Return the [x, y] coordinate for the center point of the cell that contains the specified text.  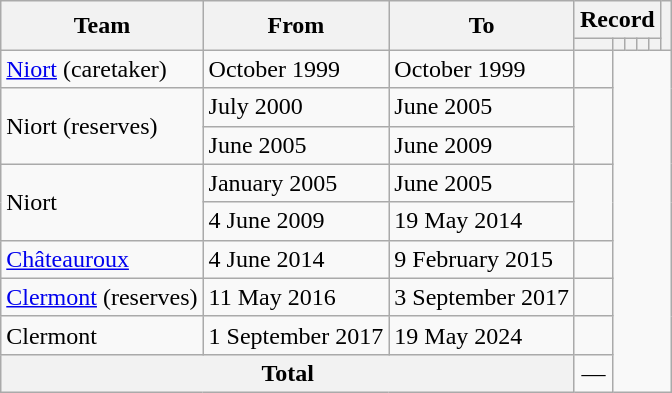
Record [617, 20]
July 2000 [296, 107]
19 May 2014 [482, 221]
19 May 2024 [482, 335]
Clermont [102, 335]
Total [288, 373]
4 June 2009 [296, 221]
Châteauroux [102, 259]
From [296, 26]
3 September 2017 [482, 297]
Clermont (reserves) [102, 297]
January 2005 [296, 183]
4 June 2014 [296, 259]
11 May 2016 [296, 297]
To [482, 26]
1 September 2017 [296, 335]
9 February 2015 [482, 259]
Team [102, 26]
Niort (reserves) [102, 126]
Niort (caretaker) [102, 69]
— [593, 373]
Niort [102, 202]
June 2009 [482, 145]
